For the text-containing cell, return its midpoint in [x, y] coordinate format. 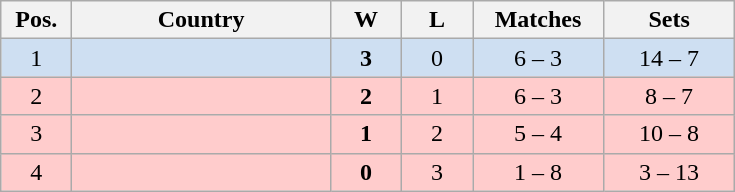
L [436, 20]
Country [202, 20]
W [366, 20]
8 – 7 [670, 96]
1 – 8 [538, 172]
4 [36, 172]
Pos. [36, 20]
Matches [538, 20]
5 – 4 [538, 134]
14 – 7 [670, 58]
3 – 13 [670, 172]
10 – 8 [670, 134]
Sets [670, 20]
